Determine the (x, y) coordinate at the center of the cell enclosing the given text.  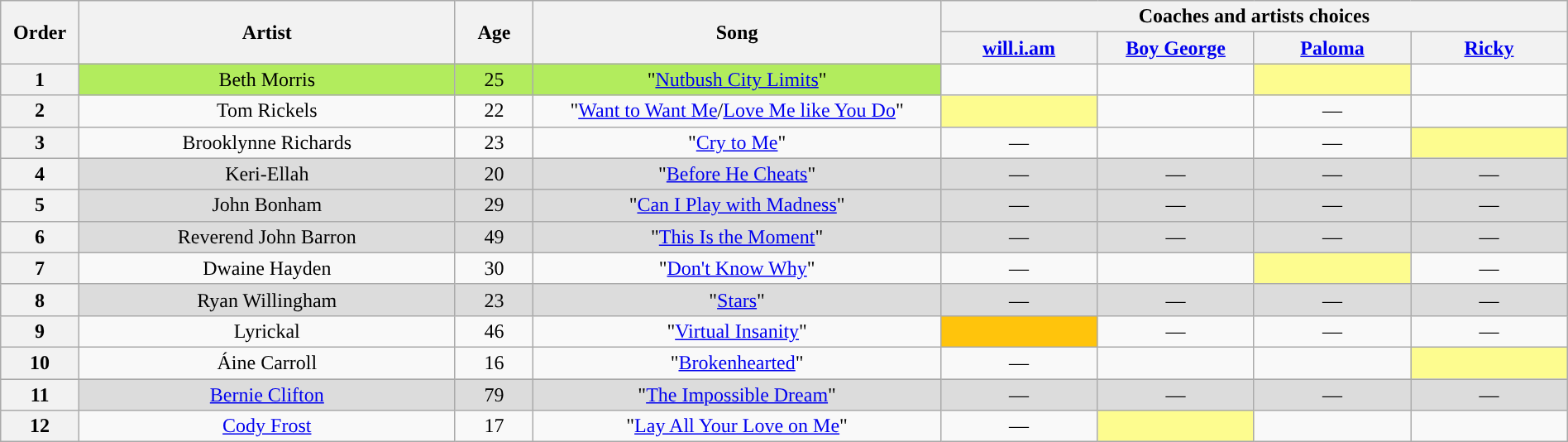
7 (40, 268)
Age (495, 32)
Brooklynne Richards (266, 142)
"Don't Know Why" (738, 268)
46 (495, 331)
29 (495, 205)
will.i.am (1019, 48)
John Bonham (266, 205)
79 (495, 395)
"Lay All Your Love on Me" (738, 426)
5 (40, 205)
12 (40, 426)
Ricky (1489, 48)
Keri-Ellah (266, 174)
9 (40, 331)
Reverend John Barron (266, 237)
Beth Morris (266, 79)
Song (738, 32)
8 (40, 300)
Order (40, 32)
Cody Frost (266, 426)
Paloma (1331, 48)
"Virtual Insanity" (738, 331)
2 (40, 111)
Coaches and artists choices (1254, 17)
Dwaine Hayden (266, 268)
"This Is the Moment" (738, 237)
"Nutbush City Limits" (738, 79)
"Brokenhearted" (738, 363)
20 (495, 174)
25 (495, 79)
Bernie Clifton (266, 395)
6 (40, 237)
Áine Carroll (266, 363)
"Stars" (738, 300)
10 (40, 363)
4 (40, 174)
3 (40, 142)
Artist (266, 32)
49 (495, 237)
"Can I Play with Madness" (738, 205)
1 (40, 79)
Tom Rickels (266, 111)
30 (495, 268)
"Want to Want Me/Love Me like You Do" (738, 111)
"Cry to Me" (738, 142)
"Before He Cheats" (738, 174)
16 (495, 363)
11 (40, 395)
22 (495, 111)
Boy George (1176, 48)
"The Impossible Dream" (738, 395)
17 (495, 426)
Ryan Willingham (266, 300)
Lyrickal (266, 331)
